Provide the (x, y) coordinate of the cell's center where the given text is located.  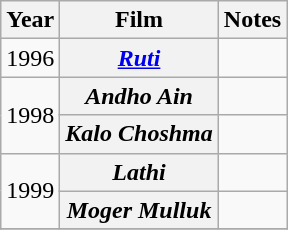
Lathi (139, 172)
Year (30, 20)
Kalo Choshma (139, 134)
Notes (252, 20)
1999 (30, 191)
Film (139, 20)
1996 (30, 58)
1998 (30, 115)
Moger Mulluk (139, 210)
Andho Ain (139, 96)
Ruti (139, 58)
